For the text-containing cell, return its midpoint in (X, Y) coordinate format. 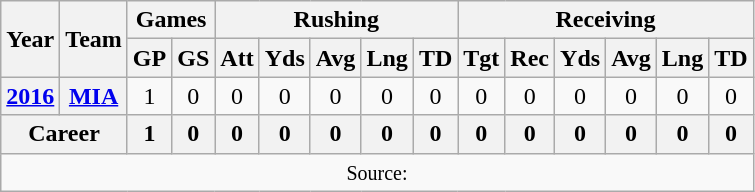
Games (170, 20)
MIA (94, 96)
Rec (530, 58)
Career (64, 134)
Source: (377, 172)
GS (194, 58)
Rushing (336, 20)
Team (94, 39)
Tgt (482, 58)
GP (149, 58)
Att (237, 58)
2016 (30, 96)
Receiving (606, 20)
Year (30, 39)
